From the cell containing the given text, extract its center point as (X, Y) coordinate. 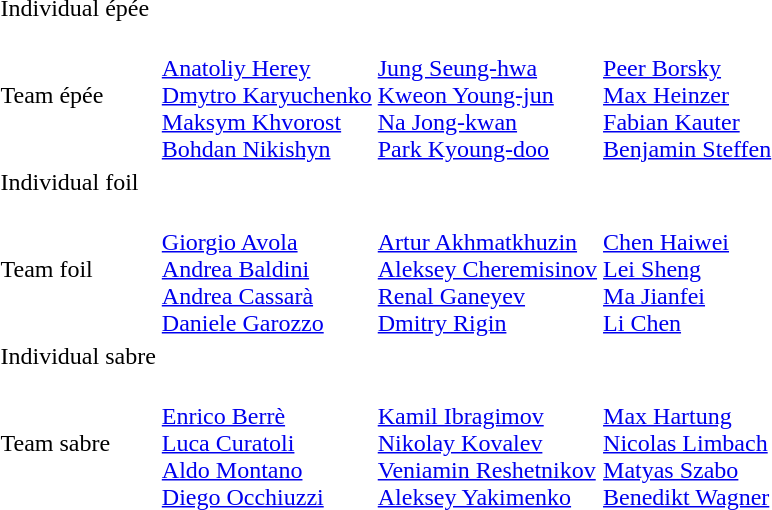
Jung Seung-hwaKweon Young-junNa Jong-kwanPark Kyoung-doo (487, 95)
Giorgio AvolaAndrea BaldiniAndrea CassaràDaniele Garozzo (266, 269)
Anatoliy HereyDmytro KaryuchenkoMaksym KhvorostBohdan Nikishyn (266, 95)
Artur AkhmatkhuzinAleksey CheremisinovRenal GaneyevDmitry Rigin (487, 269)
